Identify which cell holds the provided text, then report its [X, Y] central coordinate. 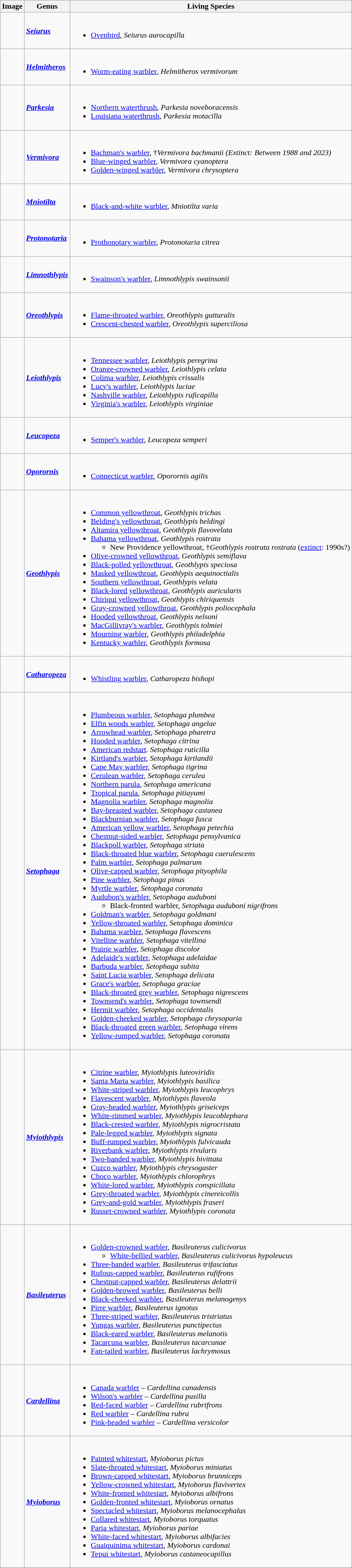
Parkesia [47, 108]
Helmitheros [47, 67]
Genus [47, 6]
Living Species [211, 6]
Catharopeza [47, 674]
Oporornis [47, 471]
Setophaga [47, 871]
Worm-eating warbler, Helmitheros vermivorum [211, 67]
Seiurus [47, 31]
Semper's warbler, Leucopeza semperi [211, 435]
Limnothlypis [47, 274]
Cardellina [47, 1401]
Oreothlypis [47, 315]
Protonotaria [47, 238]
Myioborus [47, 1502]
Swainson's warbler, Limnothlypis swainsonii [211, 274]
Leiothlypis [47, 377]
Prothonotary warbler, Protonotaria citrea [211, 238]
Basileuterus [47, 1295]
Black-and-white warbler, Mniotilta varia [211, 202]
Geothlypis [47, 573]
Vermivora [47, 157]
Mniotilta [47, 202]
Whistling warbler, Catharopeza bishopi [211, 674]
Northern waterthrush, Parkesia noveboracensisLouisiana waterthrush, Parkesia motacilla [211, 108]
Flame-throated warbler, Oreothlypis gutturalisCrescent-chested warbler, Oreothlypis superciliosa [211, 315]
Image [12, 6]
Ovenbird, Seiurus aurocapilla [211, 31]
Connecticut warbler, Oporornis agilis [211, 471]
Myiothlypis [47, 1137]
Leucopeza [47, 435]
